Determine the (X, Y) coordinate at the center of the cell enclosing the given text.  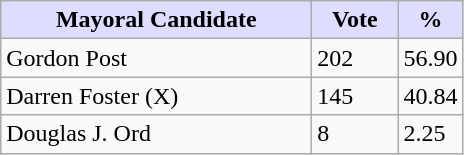
Vote (355, 20)
145 (355, 96)
Darren Foster (X) (156, 96)
2.25 (430, 134)
Gordon Post (156, 58)
56.90 (430, 58)
% (430, 20)
8 (355, 134)
202 (355, 58)
40.84 (430, 96)
Douglas J. Ord (156, 134)
Mayoral Candidate (156, 20)
